Search for the cell housing the specified text and yield its (x, y) center coordinate. 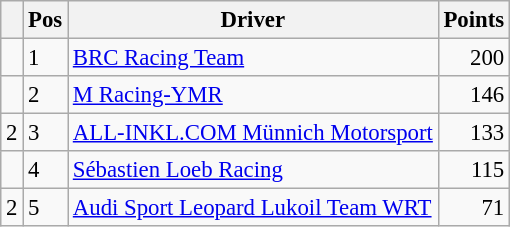
BRC Racing Team (254, 58)
71 (474, 208)
M Racing-YMR (254, 95)
Sébastien Loeb Racing (254, 170)
115 (474, 170)
3 (46, 133)
200 (474, 58)
5 (46, 208)
4 (46, 170)
Driver (254, 20)
133 (474, 133)
ALL-INKL.COM Münnich Motorsport (254, 133)
Pos (46, 20)
Audi Sport Leopard Lukoil Team WRT (254, 208)
1 (46, 58)
146 (474, 95)
Points (474, 20)
